From the cell containing the given text, extract its center point as (X, Y) coordinate. 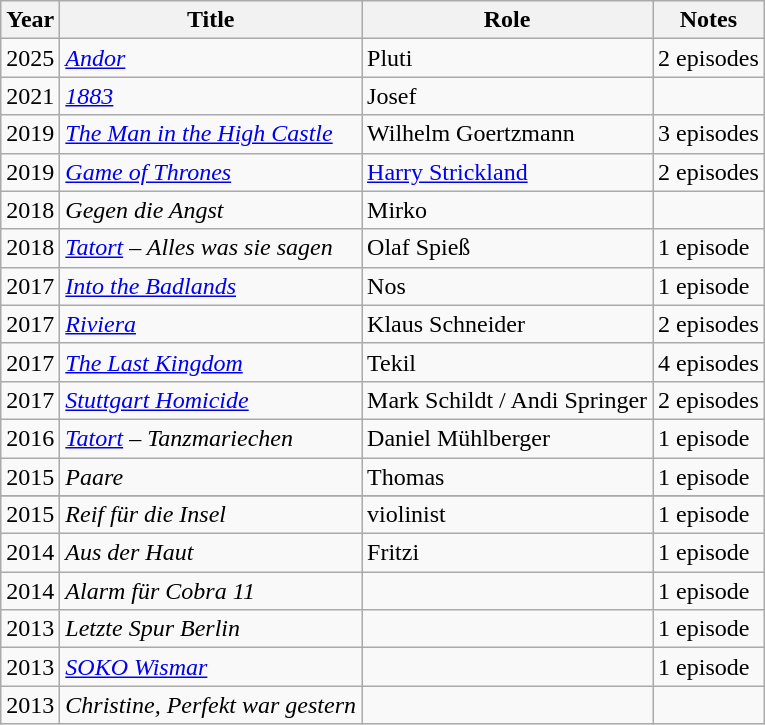
Title (211, 20)
Tekil (508, 362)
Harry Strickland (508, 172)
Notes (709, 20)
Paare (211, 477)
Christine, Perfekt war gestern (211, 705)
Riviera (211, 324)
Alarm für Cobra 11 (211, 591)
2025 (30, 58)
Gegen die Angst (211, 210)
violinist (508, 515)
Role (508, 20)
Year (30, 20)
Olaf Spieß (508, 248)
Josef (508, 96)
Andor (211, 58)
3 episodes (709, 134)
Mirko (508, 210)
Letzte Spur Berlin (211, 629)
Wilhelm Goertzmann (508, 134)
Daniel Mühlberger (508, 438)
Nos (508, 286)
Mark Schildt / Andi Springer (508, 400)
Thomas (508, 477)
Tatort – Alles was sie sagen (211, 248)
Klaus Schneider (508, 324)
Into the Badlands (211, 286)
The Man in the High Castle (211, 134)
SOKO Wismar (211, 667)
2016 (30, 438)
Stuttgart Homicide (211, 400)
2021 (30, 96)
The Last Kingdom (211, 362)
Game of Thrones (211, 172)
1883 (211, 96)
Pluti (508, 58)
Aus der Haut (211, 553)
4 episodes (709, 362)
Tatort – Tanzmariechen (211, 438)
Reif für die Insel (211, 515)
Fritzi (508, 553)
